Identify which cell holds the provided text, then report its [X, Y] central coordinate. 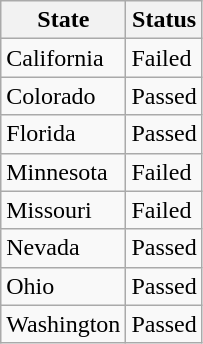
Florida [64, 134]
Status [164, 20]
State [64, 20]
Missouri [64, 210]
California [64, 58]
Colorado [64, 96]
Washington [64, 324]
Nevada [64, 248]
Ohio [64, 286]
Minnesota [64, 172]
